Detect which cell encompasses the target text, then output its (X, Y) center coordinate. 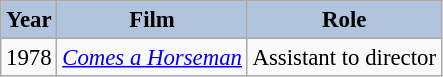
Year (29, 20)
Comes a Horseman (152, 58)
Film (152, 20)
Role (344, 20)
1978 (29, 58)
Assistant to director (344, 58)
